For the text-containing cell, return its midpoint in [X, Y] coordinate format. 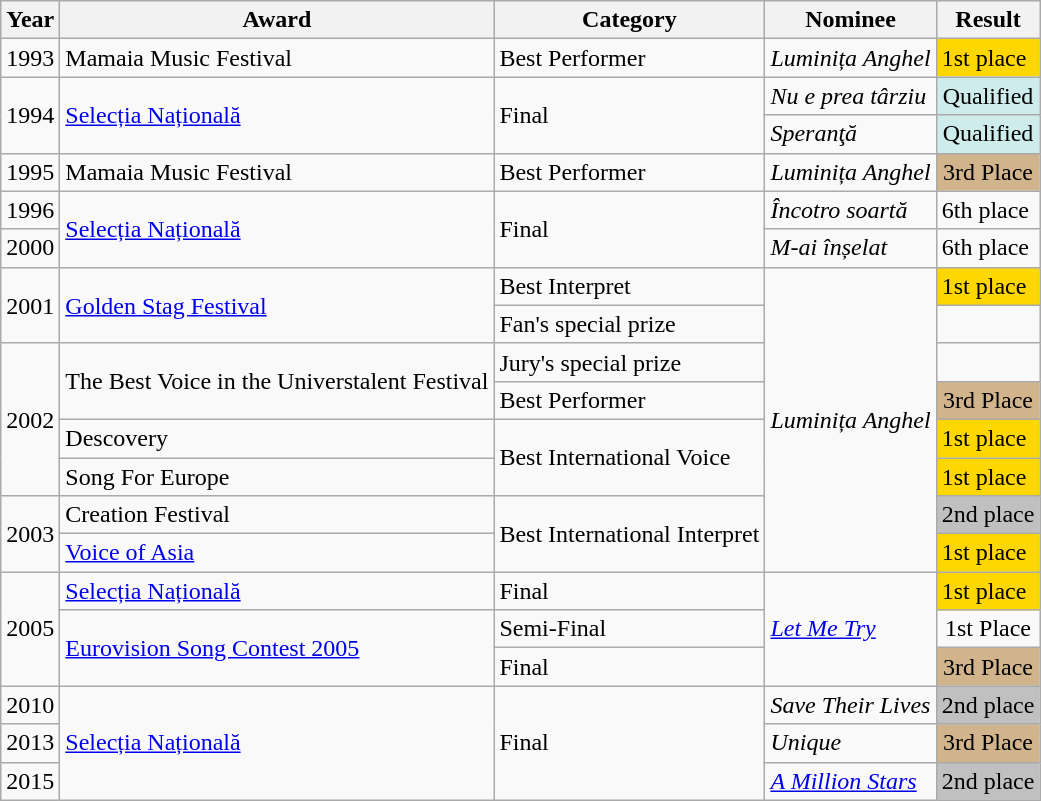
Voice of Asia [277, 553]
M-ai înșelat [850, 248]
Fan's special prize [630, 324]
1996 [30, 210]
Result [988, 20]
Eurovision Song Contest 2005 [277, 648]
Golden Stag Festival [277, 305]
Year [30, 20]
Nominee [850, 20]
2001 [30, 305]
1994 [30, 115]
Best International Voice [630, 457]
Creation Festival [277, 515]
Category [630, 20]
Song For Europe [277, 477]
2003 [30, 534]
Speranţă [850, 134]
The Best Voice in the Universtalent Festival [277, 381]
Semi-Final [630, 629]
2000 [30, 248]
Nu e prea târziu [850, 96]
Award [277, 20]
Jury's special prize [630, 362]
Best International Interpret [630, 534]
Save Their Lives [850, 705]
2010 [30, 705]
Descovery [277, 438]
Let Me Try [850, 629]
1st Place [988, 629]
Best Interpret [630, 286]
2005 [30, 629]
2002 [30, 419]
2013 [30, 743]
Unique [850, 743]
2015 [30, 781]
1993 [30, 58]
1995 [30, 172]
A Million Stars [850, 781]
Încotro soartă [850, 210]
